Scan for the cell matching the given text and deliver its [x, y] coordinate at center. 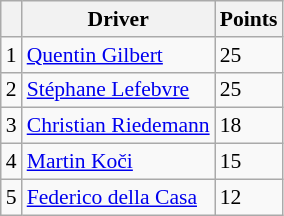
2 [12, 90]
15 [249, 162]
Driver [118, 19]
18 [249, 126]
Christian Riedemann [118, 126]
4 [12, 162]
1 [12, 55]
Quentin Gilbert [118, 55]
Federico della Casa [118, 197]
3 [12, 126]
5 [12, 197]
Points [249, 19]
Stéphane Lefebvre [118, 90]
Martin Koči [118, 162]
12 [249, 197]
